Extract the [x, y] coordinate from the center of the cell holding the provided text.  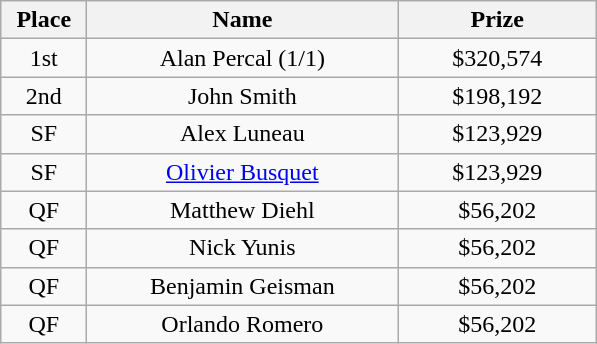
Benjamin Geisman [242, 286]
2nd [44, 96]
Orlando Romero [242, 324]
Alex Luneau [242, 134]
Prize [498, 20]
$320,574 [498, 58]
John Smith [242, 96]
Place [44, 20]
1st [44, 58]
$198,192 [498, 96]
Name [242, 20]
Matthew Diehl [242, 210]
Nick Yunis [242, 248]
Olivier Busquet [242, 172]
Alan Percal (1/1) [242, 58]
